Capture the cell that displays the provided text and extract its (X, Y) central coordinate. 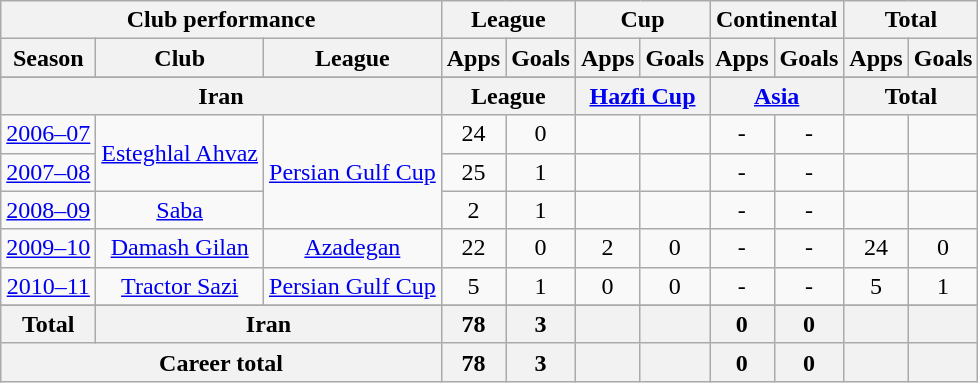
2010–11 (48, 286)
Season (48, 58)
Asia (777, 96)
Career total (221, 362)
2008–09 (48, 210)
Continental (777, 20)
Club performance (221, 20)
Azadegan (353, 248)
22 (473, 248)
Esteghlal Ahvaz (180, 153)
2009–10 (48, 248)
Saba (180, 210)
Damash Gilan (180, 248)
Hazfi Cup (642, 96)
25 (473, 172)
Cup (642, 20)
Club (180, 58)
Tractor Sazi (180, 286)
2007–08 (48, 172)
2006–07 (48, 134)
